Capture the cell that displays the provided text and extract its (X, Y) central coordinate. 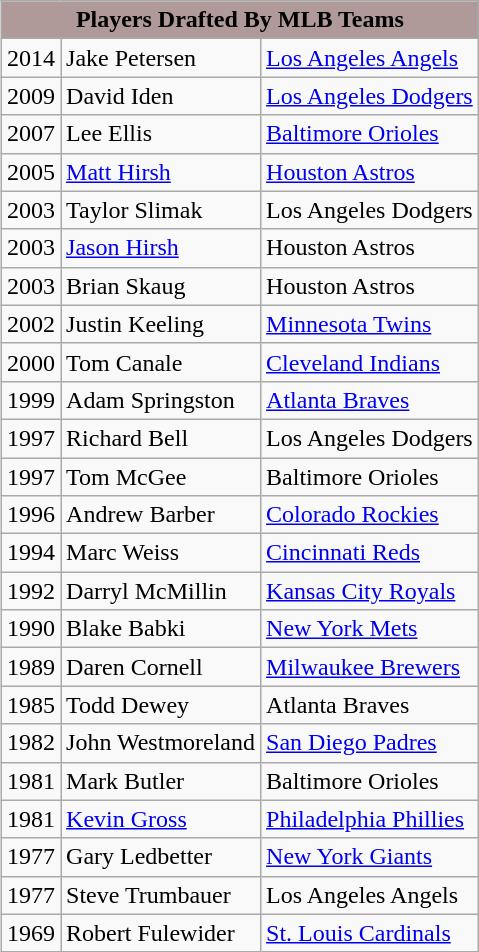
1992 (30, 591)
David Iden (161, 96)
Jake Petersen (161, 58)
Milwaukee Brewers (370, 667)
Daren Cornell (161, 667)
Minnesota Twins (370, 324)
Lee Ellis (161, 134)
1969 (30, 933)
San Diego Padres (370, 743)
Tom McGee (161, 477)
Gary Ledbetter (161, 857)
Matt Hirsh (161, 172)
2005 (30, 172)
1990 (30, 629)
Mark Butler (161, 781)
Andrew Barber (161, 515)
1989 (30, 667)
Richard Bell (161, 438)
Players Drafted By MLB Teams (240, 20)
1985 (30, 705)
2002 (30, 324)
Todd Dewey (161, 705)
New York Mets (370, 629)
Darryl McMillin (161, 591)
Justin Keeling (161, 324)
Jason Hirsh (161, 248)
Tom Canale (161, 362)
Steve Trumbauer (161, 895)
2007 (30, 134)
Blake Babki (161, 629)
1994 (30, 553)
2000 (30, 362)
2014 (30, 58)
2009 (30, 96)
John Westmoreland (161, 743)
1996 (30, 515)
Kevin Gross (161, 819)
Taylor Slimak (161, 210)
New York Giants (370, 857)
St. Louis Cardinals (370, 933)
Colorado Rockies (370, 515)
Cincinnati Reds (370, 553)
Robert Fulewider (161, 933)
Kansas City Royals (370, 591)
Adam Springston (161, 400)
Cleveland Indians (370, 362)
1999 (30, 400)
Brian Skaug (161, 286)
1982 (30, 743)
Marc Weiss (161, 553)
Philadelphia Phillies (370, 819)
